Capture the cell that displays the provided text and extract its [x, y] central coordinate. 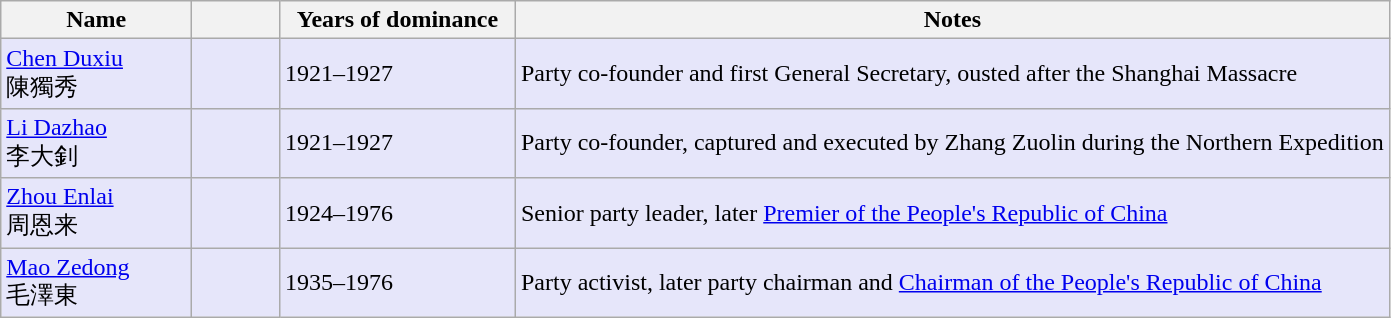
Name [96, 20]
Mao Zedong毛澤東 [96, 283]
Chen Duxiu陳獨秀 [96, 74]
Li Dazhao李大釗 [96, 143]
Years of dominance [397, 20]
Party activist, later party chairman and Chairman of the People's Republic of China [952, 283]
1935–1976 [397, 283]
1924–1976 [397, 213]
Notes [952, 20]
Party co-founder and first General Secretary, ousted after the Shanghai Massacre [952, 74]
Zhou Enlai周恩来 [96, 213]
Senior party leader, later Premier of the People's Republic of China [952, 213]
Party co-founder, captured and executed by Zhang Zuolin during the Northern Expedition [952, 143]
